Output the (X, Y) coordinate of the center of the cell containing the given text.  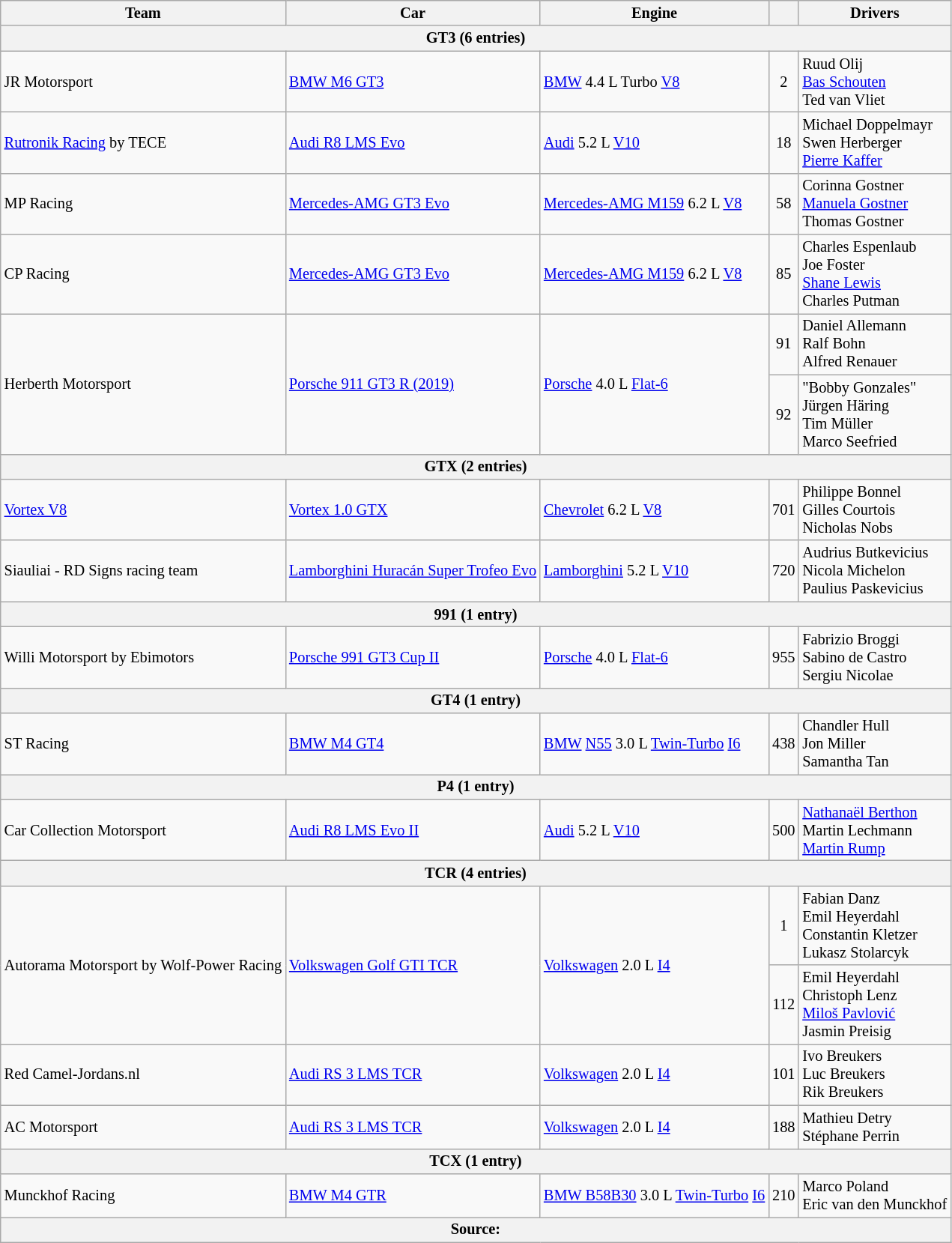
Marco Poland Eric van den Munckhof (875, 1195)
Philippe Bonnel Gilles Courtois Nicholas Nobs (875, 509)
Audi R8 LMS Evo (413, 142)
210 (783, 1195)
Red Camel-Jordans.nl (143, 1074)
BMW M4 GT4 (413, 744)
955 (783, 657)
188 (783, 1127)
Lamborghini 5.2 L V10 (655, 571)
112 (783, 1005)
Fabrizio Broggi Sabino de Castro Sergiu Nicolae (875, 657)
BMW N55 3.0 L Twin-Turbo I6 (655, 744)
85 (783, 274)
Team (143, 13)
BMW B58B30 3.0 L Twin-Turbo I6 (655, 1195)
Engine (655, 13)
GT4 (1 entry) (476, 701)
Nathanaël Berthon Martin Lechmann Martin Rump (875, 830)
438 (783, 744)
ST Racing (143, 744)
500 (783, 830)
18 (783, 142)
Munckhof Racing (143, 1195)
Ruud Olij Bas Schouten Ted van Vliet (875, 82)
Charles Espenlaub Joe Foster Shane Lewis Charles Putman (875, 274)
GT3 (6 entries) (476, 38)
TCR (4 entries) (476, 873)
Car (413, 13)
1 (783, 925)
92 (783, 414)
BMW M6 GT3 (413, 82)
Rutronik Racing by TECE (143, 142)
BMW 4.4 L Turbo V8 (655, 82)
"Bobby Gonzales" Jürgen Häring Tim Müller Marco Seefried (875, 414)
Porsche 911 GT3 R (2019) (413, 384)
Emil Heyerdahl Christoph Lenz Miloš Pavlović Jasmin Preisig (875, 1005)
701 (783, 509)
Source: (476, 1230)
Corinna Gostner Manuela Gostner Thomas Gostner (875, 204)
JR Motorsport (143, 82)
91 (783, 344)
MP Racing (143, 204)
Daniel Allemann Ralf Bohn Alfred Renauer (875, 344)
Mathieu Detry Stéphane Perrin (875, 1127)
Michael Doppelmayr Swen Herberger Pierre Kaffer (875, 142)
Volkswagen Golf GTI TCR (413, 965)
Chandler Hull Jon Miller Samantha Tan (875, 744)
Lamborghini Huracán Super Trofeo Evo (413, 571)
Audrius Butkevicius Nicola Michelon Paulius Paskevicius (875, 571)
58 (783, 204)
Vortex V8 (143, 509)
991 (1 entry) (476, 614)
Vortex 1.0 GTX (413, 509)
Car Collection Motorsport (143, 830)
Herberth Motorsport (143, 384)
720 (783, 571)
Chevrolet 6.2 L V8 (655, 509)
P4 (1 entry) (476, 787)
Porsche 991 GT3 Cup II (413, 657)
Willi Motorsport by Ebimotors (143, 657)
CP Racing (143, 274)
Drivers (875, 13)
Ivo Breukers Luc Breukers Rik Breukers (875, 1074)
Siauliai - RD Signs racing team (143, 571)
Audi R8 LMS Evo II (413, 830)
AC Motorsport (143, 1127)
Autorama Motorsport by Wolf-Power Racing (143, 965)
GTX (2 entries) (476, 467)
BMW M4 GTR (413, 1195)
Fabian Danz Emil Heyerdahl Constantin Kletzer Lukasz Stolarcyk (875, 925)
101 (783, 1074)
TCX (1 entry) (476, 1161)
2 (783, 82)
